Output the (X, Y) coordinate of the center of the cell containing the given text.  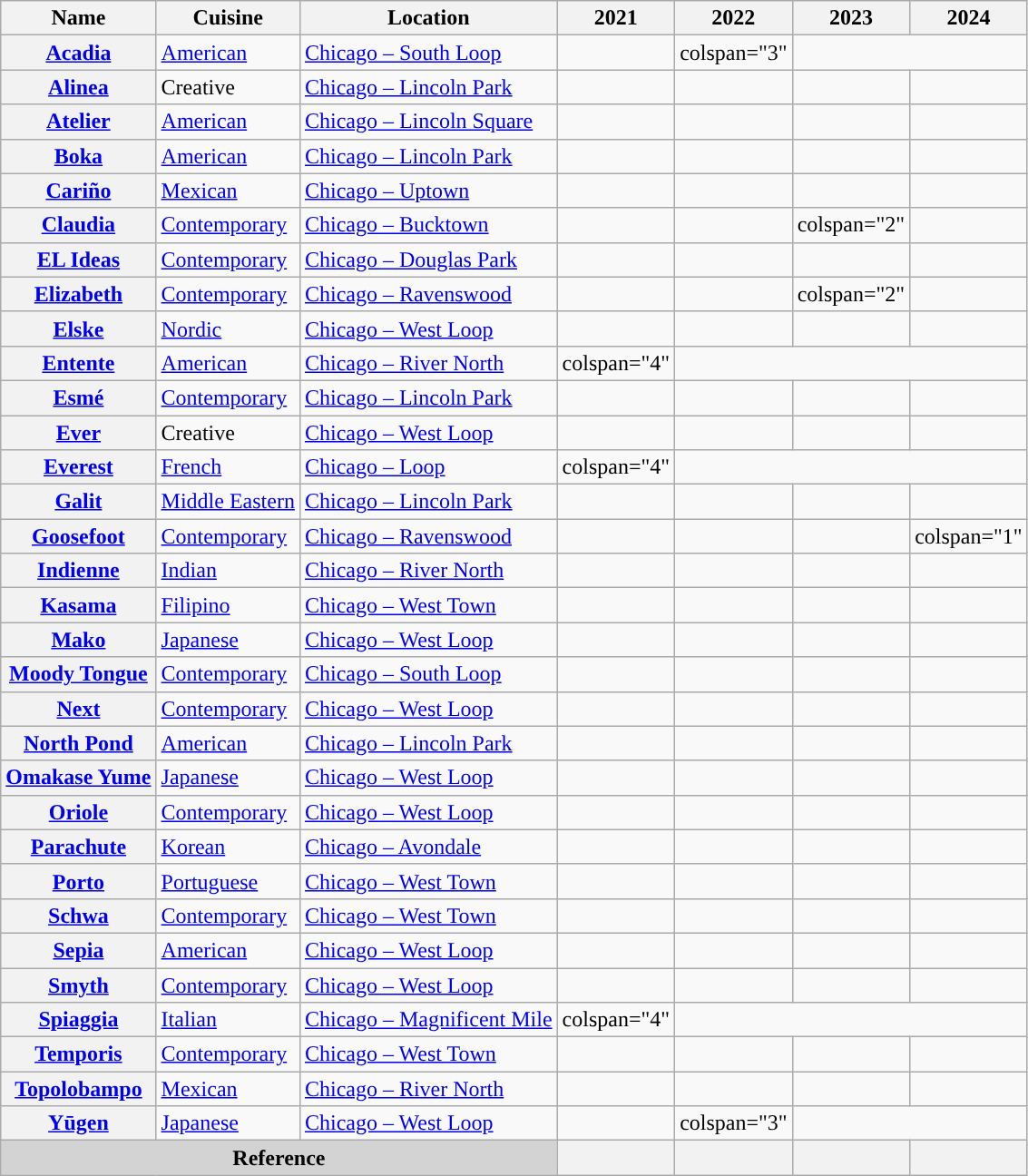
Porto (78, 881)
EL Ideas (78, 260)
Parachute (78, 847)
Portuguese (228, 881)
Indian (228, 571)
Claudia (78, 225)
Chicago – Magnificent Mile (428, 1020)
Galit (78, 502)
Boka (78, 156)
Chicago – Uptown (428, 191)
Chicago – Lincoln Square (428, 122)
Italian (228, 1020)
colspan="1" (969, 536)
Sepia (78, 950)
Acadia (78, 53)
Moody Tongue (78, 674)
Yūgen (78, 1123)
Atelier (78, 122)
North Pond (78, 743)
Spiaggia (78, 1020)
Korean (228, 847)
Cariño (78, 191)
2024 (969, 18)
2021 (616, 18)
Mako (78, 640)
Chicago – Loop (428, 467)
Oriole (78, 812)
Name (78, 18)
Omakase Yume (78, 778)
French (228, 467)
Chicago – Douglas Park (428, 260)
Location (428, 18)
Schwa (78, 916)
Indienne (78, 571)
Esmé (78, 397)
2023 (851, 18)
Chicago – Bucktown (428, 225)
Entente (78, 363)
Temporis (78, 1054)
Alinea (78, 87)
Nordic (228, 328)
Elske (78, 328)
Everest (78, 467)
Middle Eastern (228, 502)
Kasama (78, 605)
Ever (78, 433)
Next (78, 709)
Filipino (228, 605)
Reference (279, 1158)
2022 (734, 18)
Topolobampo (78, 1089)
Elizabeth (78, 294)
Cuisine (228, 18)
Smyth (78, 985)
Goosefoot (78, 536)
Chicago – Avondale (428, 847)
